Identify which cell holds the provided text, then report its [x, y] central coordinate. 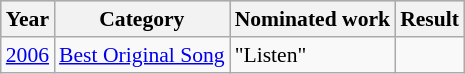
Best Original Song [142, 55]
Category [142, 19]
Nominated work [312, 19]
Year [28, 19]
"Listen" [312, 55]
Result [430, 19]
2006 [28, 55]
